Detect which cell encompasses the target text, then output its (X, Y) center coordinate. 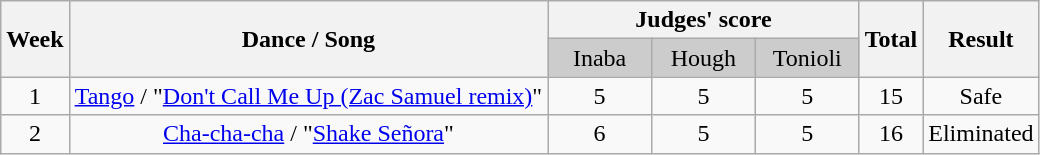
Result (981, 39)
15 (891, 96)
Dance / Song (308, 39)
2 (35, 134)
Safe (981, 96)
6 (600, 134)
Tonioli (807, 58)
Judges' score (704, 20)
16 (891, 134)
Eliminated (981, 134)
Inaba (600, 58)
Cha-cha-cha / "Shake Señora" (308, 134)
Total (891, 39)
Hough (704, 58)
1 (35, 96)
Tango / "Don't Call Me Up (Zac Samuel remix)" (308, 96)
Week (35, 39)
